Locate the cell with the specified text and output its [X, Y] center coordinate. 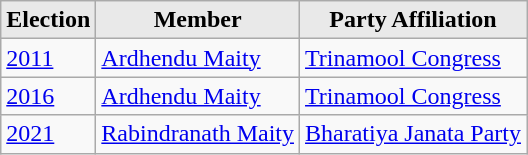
2011 [48, 58]
Election [48, 20]
2021 [48, 134]
Rabindranath Maity [198, 134]
2016 [48, 96]
Party Affiliation [414, 20]
Member [198, 20]
Bharatiya Janata Party [414, 134]
